Search for the cell housing the specified text and yield its [x, y] center coordinate. 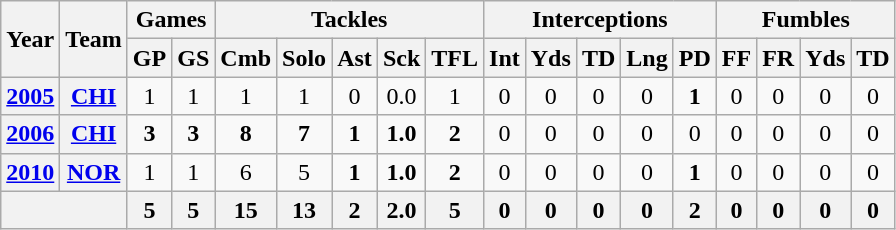
Int [505, 58]
Tackles [350, 20]
Lng [647, 58]
2.0 [401, 210]
TFL [455, 58]
Games [170, 20]
Interceptions [600, 20]
2005 [30, 96]
6 [246, 172]
7 [304, 134]
Sck [401, 58]
FF [736, 58]
0.0 [401, 96]
Ast [355, 58]
Team [94, 39]
Fumbles [806, 20]
15 [246, 210]
8 [246, 134]
PD [694, 58]
2006 [30, 134]
Year [30, 39]
Cmb [246, 58]
GS [194, 58]
2010 [30, 172]
13 [304, 210]
FR [778, 58]
GP [149, 58]
Solo [304, 58]
NOR [94, 172]
